For the text-containing cell, return its midpoint in [x, y] coordinate format. 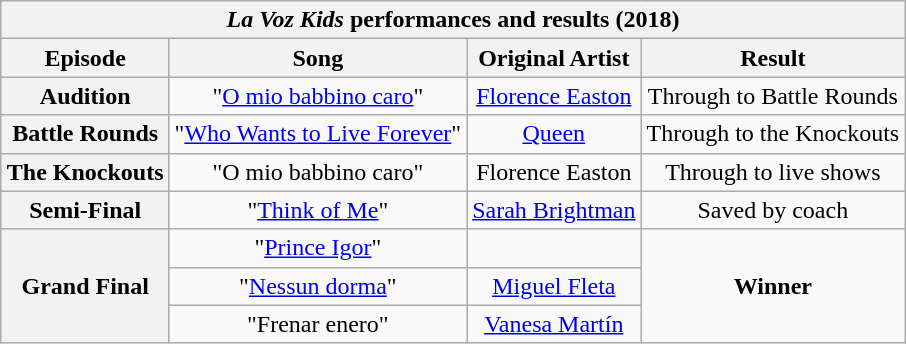
"Who Wants to Live Forever" [318, 134]
Grand Final [85, 286]
"Prince Igor" [318, 248]
The Knockouts [85, 172]
Winner [773, 286]
"Think of Me" [318, 210]
Vanesa Martín [554, 324]
"Frenar enero" [318, 324]
Queen [554, 134]
Semi-Final [85, 210]
"Nessun dorma" [318, 286]
Saved by coach [773, 210]
Original Artist [554, 58]
Battle Rounds [85, 134]
La Voz Kids performances and results (2018) [452, 20]
Through to the Knockouts [773, 134]
Miguel Fleta [554, 286]
Audition [85, 96]
Song [318, 58]
Episode [85, 58]
Result [773, 58]
Through to live shows [773, 172]
Through to Battle Rounds [773, 96]
Sarah Brightman [554, 210]
